Find where the given text appears and provide that cell's center as [x, y] coordinate. 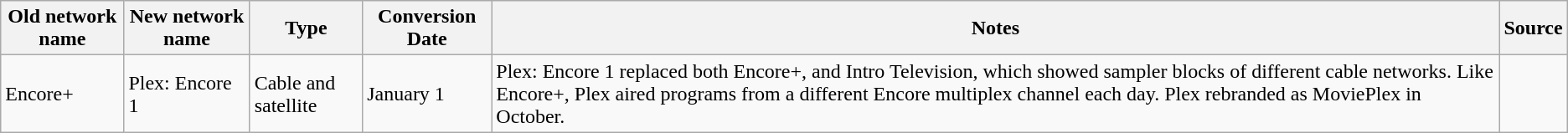
Source [1533, 28]
Plex: Encore 1 [187, 94]
Cable and satellite [307, 94]
Encore+ [62, 94]
Notes [995, 28]
New network name [187, 28]
Conversion Date [427, 28]
Old network name [62, 28]
Type [307, 28]
January 1 [427, 94]
